Find where the given text appears and provide that cell's center as [X, Y] coordinate. 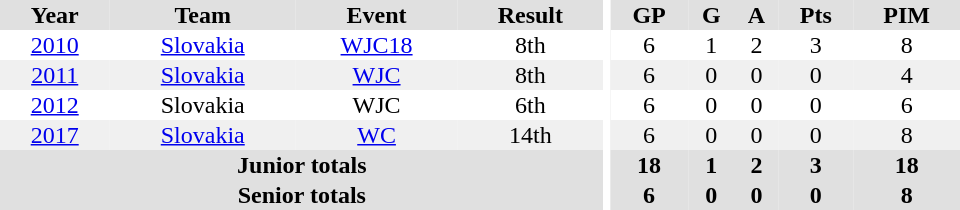
2011 [54, 75]
Result [530, 15]
Year [54, 15]
Pts [816, 15]
2012 [54, 105]
WC [376, 135]
2017 [54, 135]
2010 [54, 45]
A [757, 15]
14th [530, 135]
WJC18 [376, 45]
6th [530, 105]
GP [649, 15]
Senior totals [302, 195]
Team [202, 15]
G [712, 15]
Junior totals [302, 165]
PIM [906, 15]
4 [906, 75]
Event [376, 15]
